Locate the cell with the specified text and output its (x, y) center coordinate. 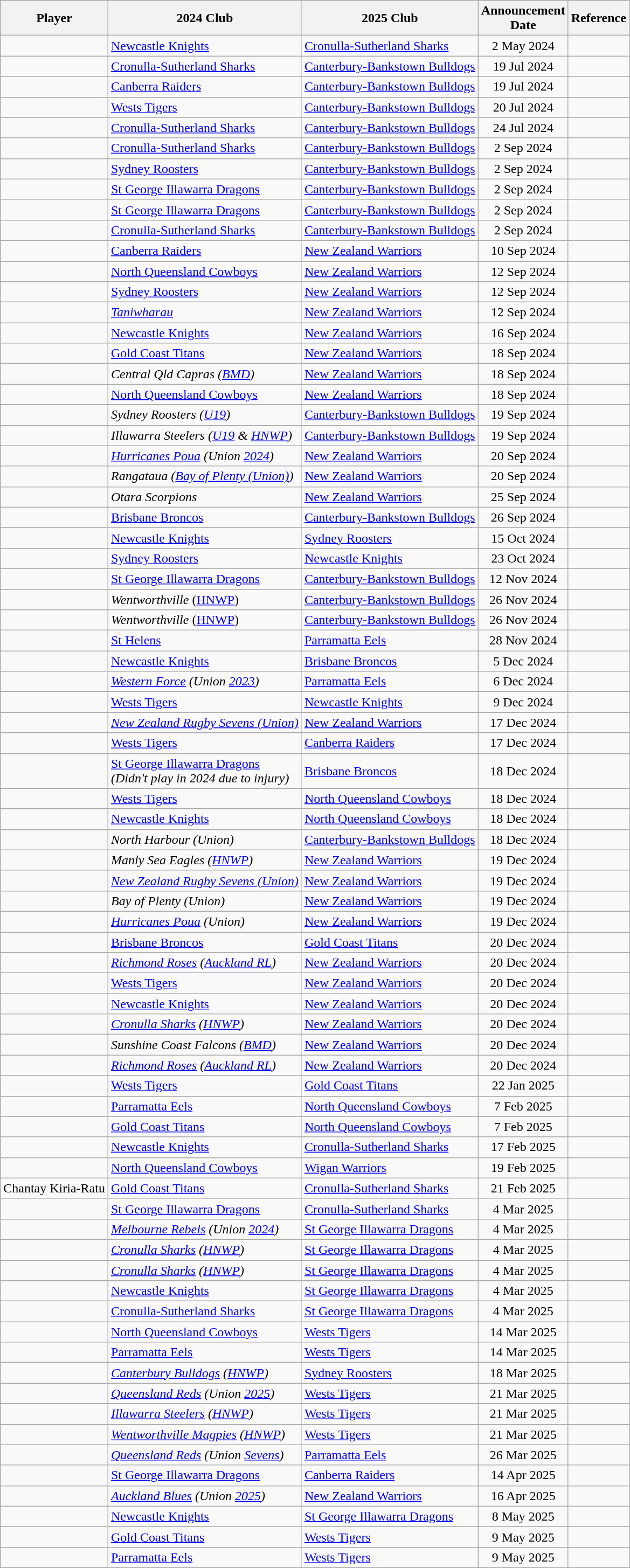
Queensland Reds (Union Sevens) (205, 1455)
Wigan Warriors (390, 1168)
Canterbury Bulldogs (HNWP) (205, 1373)
Chantay Kiria-Ratu (54, 1188)
21 Feb 2025 (523, 1188)
St Helens (205, 641)
Sydney Roosters (U19) (205, 415)
Rangataua (Bay of Plenty (Union)) (205, 476)
Hurricanes Poua (Union) (205, 921)
15 Oct 2024 (523, 538)
AnnouncementDate (523, 18)
Taniwharau (205, 313)
18 Mar 2025 (523, 1373)
Central Qld Capras (BMD) (205, 374)
19 Feb 2025 (523, 1168)
Manly Sea Eagles (HNWP) (205, 860)
24 Jul 2024 (523, 128)
23 Oct 2024 (523, 558)
26 Sep 2024 (523, 517)
St George Illawarra Dragons (Didn't play in 2024 due to injury) (205, 771)
Reference (598, 18)
Otara Scorpions (205, 497)
10 Sep 2024 (523, 251)
17 Feb 2025 (523, 1147)
Hurricanes Poua (Union 2024) (205, 456)
25 Sep 2024 (523, 497)
Western Force (Union 2023) (205, 682)
Sunshine Coast Falcons (BMD) (205, 1045)
Illawarra Steelers (U19 & HNWP) (205, 435)
5 Dec 2024 (523, 661)
20 Jul 2024 (523, 107)
12 Nov 2024 (523, 579)
Wentworthville Magpies (HNWP) (205, 1434)
Bay of Plenty (Union) (205, 901)
Queensland Reds (Union 2025) (205, 1393)
2 May 2024 (523, 46)
North Harbour (Union) (205, 839)
28 Nov 2024 (523, 641)
16 Sep 2024 (523, 333)
16 Apr 2025 (523, 1496)
9 Dec 2024 (523, 702)
8 May 2025 (523, 1516)
2025 Club (390, 18)
Player (54, 18)
Melbourne Rebels (Union 2024) (205, 1229)
Illawarra Steelers (HNWP) (205, 1414)
6 Dec 2024 (523, 682)
Auckland Blues (Union 2025) (205, 1496)
14 Apr 2025 (523, 1475)
22 Jan 2025 (523, 1086)
26 Mar 2025 (523, 1455)
2024 Club (205, 18)
